Search for the cell housing the specified text and yield its [X, Y] center coordinate. 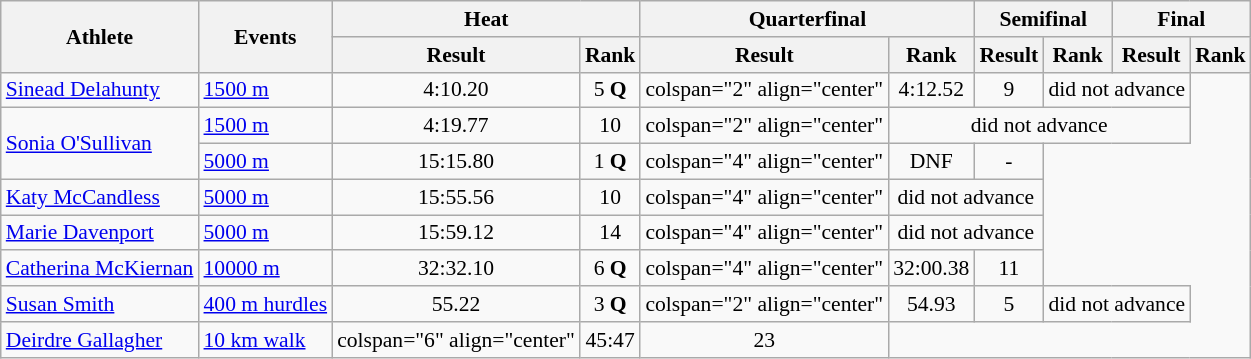
15:15.80 [456, 162]
Heat [486, 19]
Sinead Delahunty [100, 90]
11 [1008, 269]
400 m hurdles [265, 304]
Final [1182, 19]
15:59.12 [456, 233]
15:55.56 [456, 197]
3 Q [610, 304]
32:32.10 [456, 269]
6 Q [610, 269]
5 [1008, 304]
Athlete [100, 36]
Katy McCandless [100, 197]
Catherina McKiernan [100, 269]
45:47 [610, 340]
Sonia O'Sullivan [100, 144]
10000 m [265, 269]
4:10.20 [456, 90]
DNF [931, 162]
Susan Smith [100, 304]
Events [265, 36]
1 Q [610, 162]
4:19.77 [456, 126]
4:12.52 [931, 90]
10 km walk [265, 340]
9 [1008, 90]
14 [610, 233]
- [1008, 162]
54.93 [931, 304]
colspan="6" align="center" [456, 340]
Marie Davenport [100, 233]
Deirdre Gallagher [100, 340]
Semifinal [1043, 19]
5 Q [610, 90]
55.22 [456, 304]
32:00.38 [931, 269]
Quarterfinal [807, 19]
23 [764, 340]
